Return the [x, y] coordinate for the center point of the cell that contains the specified text.  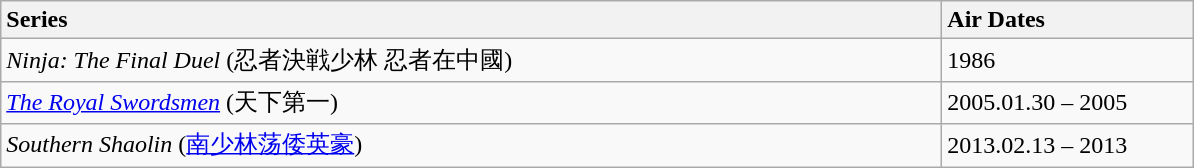
2013.02.13 – 2013 [1068, 146]
Southern Shaolin (南少林荡倭英豪) [472, 146]
Air Dates [1068, 20]
1986 [1068, 60]
Series [472, 20]
The Royal Swordsmen (天下第一) [472, 102]
2005.01.30 – 2005 [1068, 102]
Ninja: The Final Duel (忍者決戦少林 忍者在中國) [472, 60]
